Output the [X, Y] coordinate of the center of the cell containing the given text.  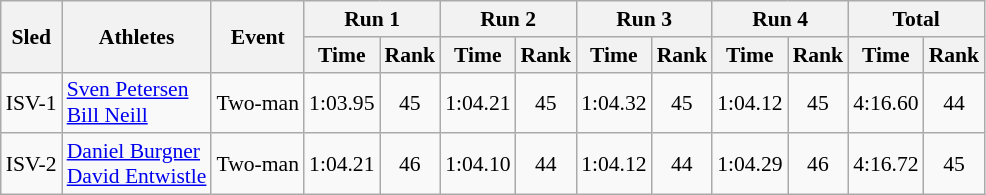
Run 2 [508, 19]
Sven PetersenBill Neill [137, 102]
4:16.72 [886, 164]
ISV-1 [32, 102]
Total [916, 19]
4:16.60 [886, 102]
Daniel BurgnerDavid Entwistle [137, 164]
1:04.29 [750, 164]
Event [258, 36]
1:03.95 [342, 102]
Run 4 [780, 19]
Sled [32, 36]
Athletes [137, 36]
1:04.10 [478, 164]
ISV-2 [32, 164]
Run 3 [644, 19]
1:04.32 [614, 102]
Run 1 [372, 19]
